Pinpoint the cell where the given text exists, returning its [x, y] midpoint coordinate. 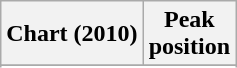
Peakposition [189, 34]
Chart (2010) [72, 34]
